For the text-containing cell, return its midpoint in (x, y) coordinate format. 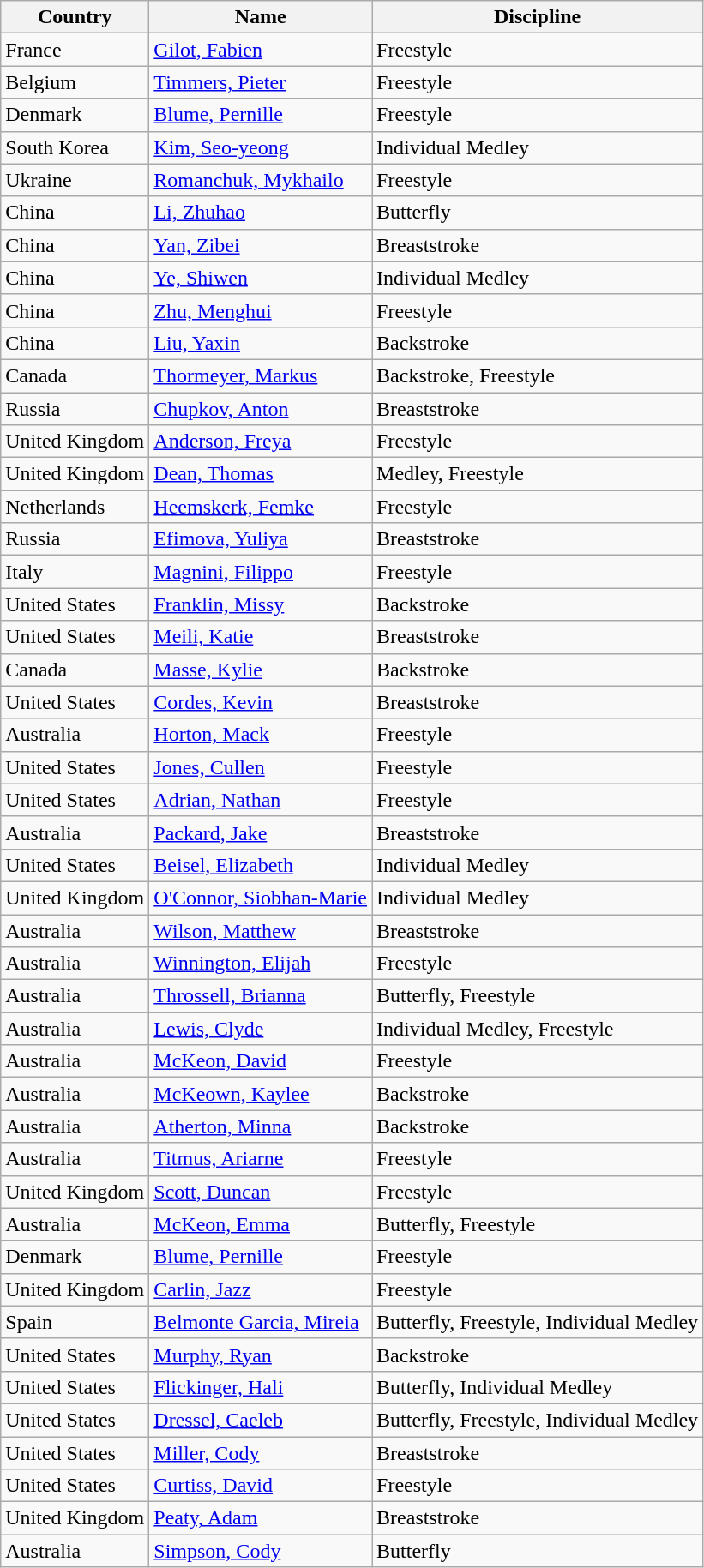
Adrian, Nathan (261, 800)
Cordes, Kevin (261, 702)
McKeon, David (261, 1061)
McKeon, Emma (261, 1224)
Ukraine (75, 180)
Dean, Thomas (261, 474)
Yan, Zibei (261, 245)
Flickinger, Hali (261, 1387)
Discipline (538, 17)
Heemskerk, Femke (261, 507)
Ye, Shiwen (261, 278)
Belmonte Garcia, Mireia (261, 1322)
Horton, Mack (261, 735)
Efimova, Yuliya (261, 539)
France (75, 50)
Gilot, Fabien (261, 50)
Spain (75, 1322)
Wilson, Matthew (261, 930)
Thormeyer, Markus (261, 375)
Chupkov, Anton (261, 409)
Italy (75, 572)
Zhu, Menghui (261, 310)
Belgium (75, 82)
Timmers, Pieter (261, 82)
Medley, Freestyle (538, 474)
Throssell, Brianna (261, 996)
Netherlands (75, 507)
Liu, Yaxin (261, 343)
Country (75, 17)
Romanchuk, Mykhailo (261, 180)
Name (261, 17)
Individual Medley, Freestyle (538, 1029)
Dressel, Caeleb (261, 1420)
Magnini, Filippo (261, 572)
Beisel, Elizabeth (261, 865)
Packard, Jake (261, 832)
Titmus, Ariarne (261, 1159)
South Korea (75, 147)
Murphy, Ryan (261, 1355)
Kim, Seo-yeong (261, 147)
Atherton, Minna (261, 1126)
Jones, Cullen (261, 767)
Li, Zhuhao (261, 213)
Franklin, Missy (261, 604)
Miller, Cody (261, 1453)
Winnington, Elijah (261, 964)
Masse, Kylie (261, 670)
Simpson, Cody (261, 1551)
O'Connor, Siobhan-Marie (261, 898)
Scott, Duncan (261, 1192)
Anderson, Freya (261, 442)
Lewis, Clyde (261, 1029)
Curtiss, David (261, 1486)
Peaty, Adam (261, 1518)
Meili, Katie (261, 637)
McKeown, Kaylee (261, 1094)
Backstroke, Freestyle (538, 375)
Carlin, Jazz (261, 1289)
Butterfly, Individual Medley (538, 1387)
